Return the [x, y] coordinate for the center point of the cell that contains the specified text.  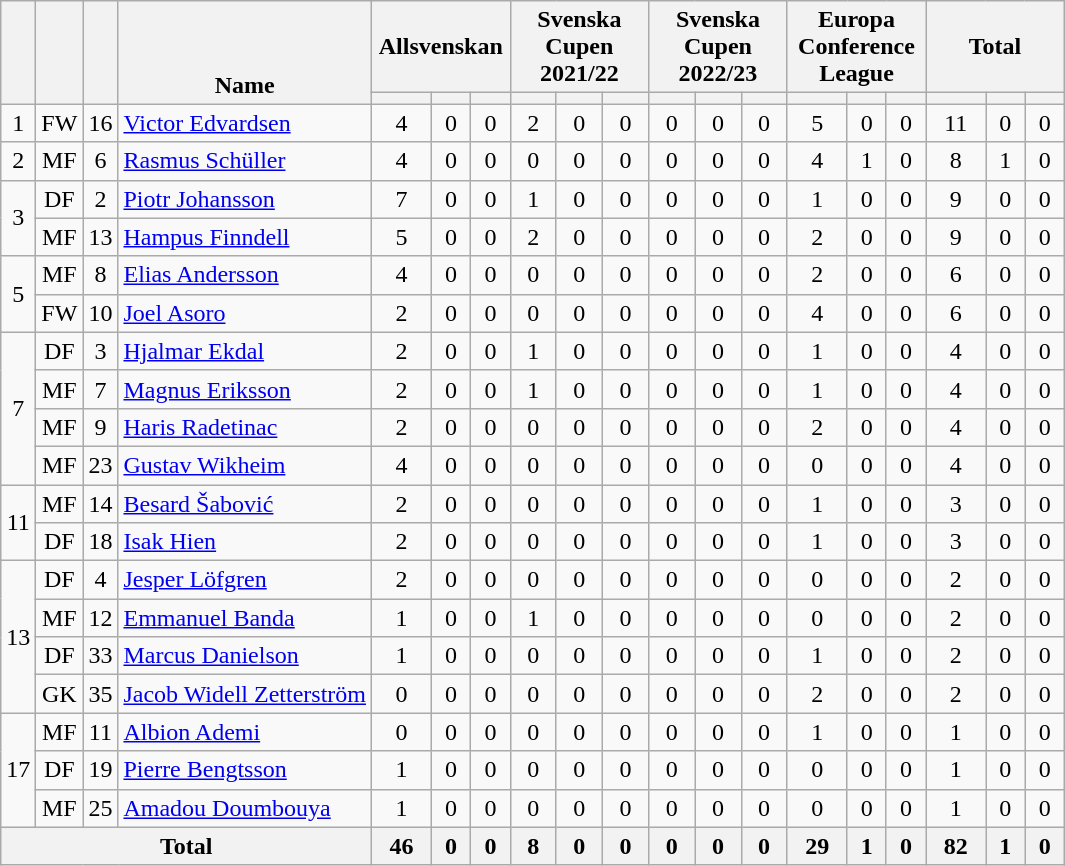
Hampus Finndell [245, 237]
19 [100, 770]
Svenska Cupen 2022/23 [718, 47]
17 [18, 770]
Jesper Löfgren [245, 580]
Emmanuel Banda [245, 618]
Albion Ademi [245, 732]
Victor Edvardsen [245, 123]
Allsvenskan [442, 47]
Piotr Johansson [245, 199]
14 [100, 503]
12 [100, 618]
Europa Conference League [856, 47]
10 [100, 313]
35 [100, 694]
46 [402, 846]
33 [100, 656]
Besard Šabović [245, 503]
Haris Radetinac [245, 427]
82 [956, 846]
16 [100, 123]
Hjalmar Ekdal [245, 351]
Amadou Doumbouya [245, 808]
Gustav Wikheim [245, 465]
Marcus Danielson [245, 656]
Svenska Cupen 2021/22 [580, 47]
23 [100, 465]
29 [817, 846]
Rasmus Schüller [245, 161]
Joel Asoro [245, 313]
GK [60, 694]
Name [245, 52]
Isak Hien [245, 542]
Pierre Bengtsson [245, 770]
Elias Andersson [245, 275]
25 [100, 808]
Jacob Widell Zetterström [245, 694]
Magnus Eriksson [245, 389]
18 [100, 542]
